For the text-containing cell, return its midpoint in (X, Y) coordinate format. 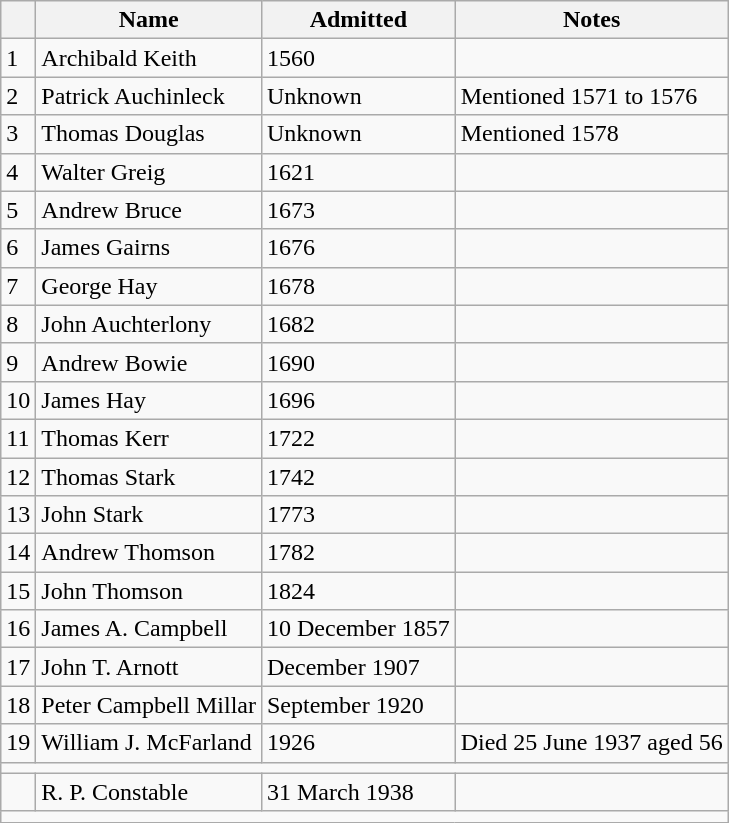
Thomas Kerr (149, 438)
16 (18, 629)
John Thomson (149, 591)
James Gairns (149, 248)
3 (18, 134)
11 (18, 438)
December 1907 (358, 667)
Notes (592, 20)
2 (18, 96)
12 (18, 477)
10 (18, 400)
13 (18, 515)
1696 (358, 400)
1722 (358, 438)
George Hay (149, 286)
15 (18, 591)
John Auchterlony (149, 324)
Andrew Bruce (149, 210)
Peter Campbell Millar (149, 705)
William J. McFarland (149, 743)
John T. Arnott (149, 667)
19 (18, 743)
1682 (358, 324)
10 December 1857 (358, 629)
17 (18, 667)
R. P. Constable (149, 792)
1673 (358, 210)
1676 (358, 248)
September 1920 (358, 705)
14 (18, 553)
1773 (358, 515)
5 (18, 210)
Thomas Douglas (149, 134)
1782 (358, 553)
1621 (358, 172)
James A. Campbell (149, 629)
Thomas Stark (149, 477)
Mentioned 1571 to 1576 (592, 96)
Mentioned 1578 (592, 134)
1824 (358, 591)
4 (18, 172)
1 (18, 58)
Patrick Auchinleck (149, 96)
18 (18, 705)
8 (18, 324)
1678 (358, 286)
Name (149, 20)
James Hay (149, 400)
1742 (358, 477)
Admitted (358, 20)
Andrew Bowie (149, 362)
Died 25 June 1937 aged 56 (592, 743)
9 (18, 362)
Archibald Keith (149, 58)
1926 (358, 743)
1690 (358, 362)
31 March 1938 (358, 792)
1560 (358, 58)
John Stark (149, 515)
6 (18, 248)
Walter Greig (149, 172)
7 (18, 286)
Andrew Thomson (149, 553)
